Locate the cell with the specified text and output its [X, Y] center coordinate. 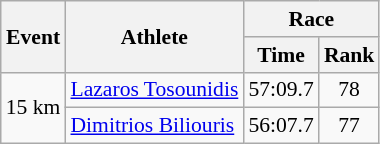
Athlete [154, 36]
Rank [350, 55]
57:09.7 [280, 90]
Dimitrios Biliouris [154, 126]
56:07.7 [280, 126]
Event [34, 36]
Time [280, 55]
15 km [34, 108]
Lazaros Tosounidis [154, 90]
78 [350, 90]
Race [311, 19]
77 [350, 126]
